Scan for the cell matching the given text and deliver its (x, y) coordinate at center. 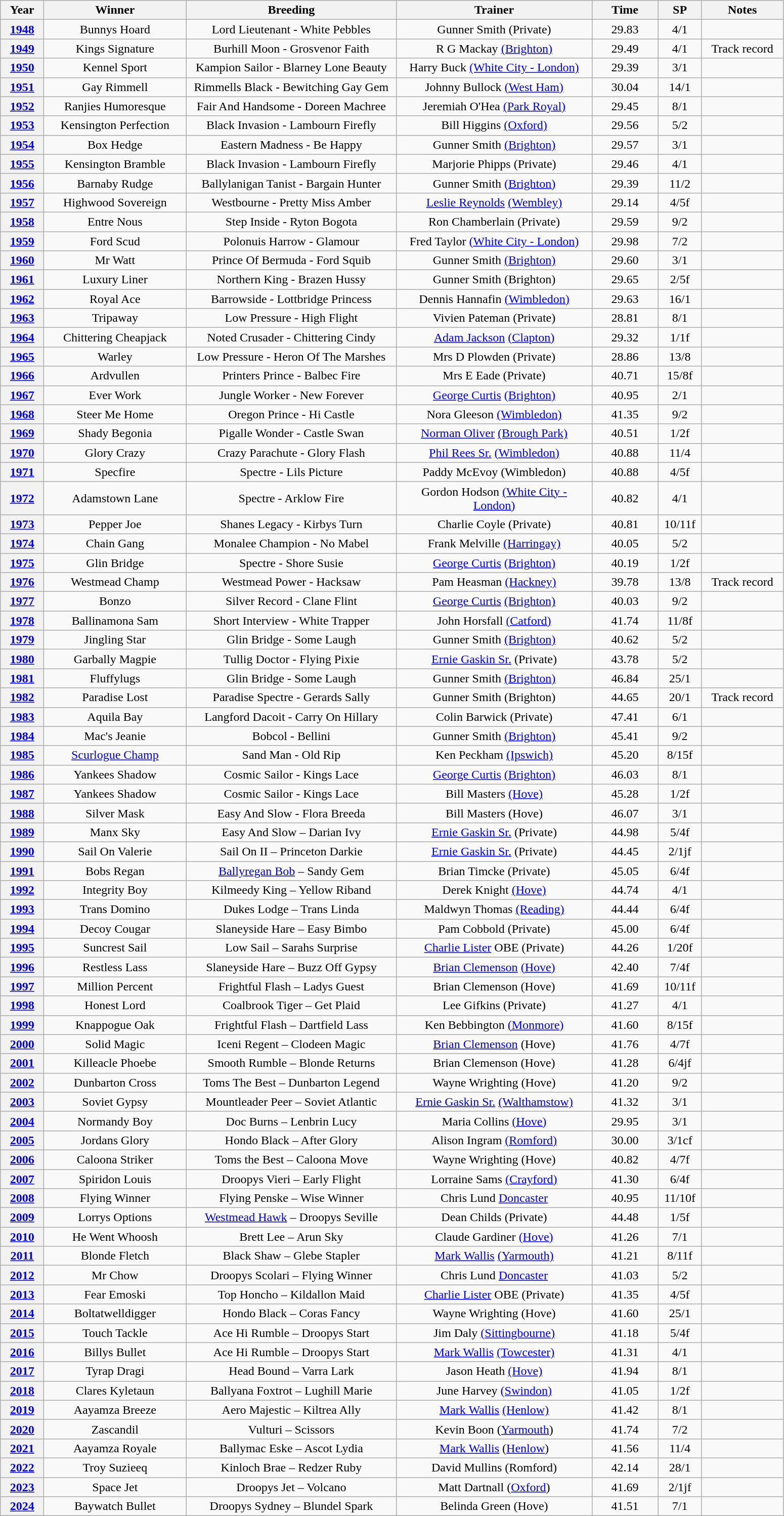
1986 (22, 774)
Westmead Power - Hacksaw (291, 582)
Pam Heasman (Hackney) (494, 582)
45.41 (625, 736)
Ardvullen (115, 376)
40.81 (625, 524)
20/1 (680, 698)
41.05 (625, 1391)
44.98 (625, 832)
Fluffylugs (115, 678)
1/20f (680, 948)
Hondo Black – Coras Fancy (291, 1314)
44.44 (625, 909)
2008 (22, 1198)
7/4f (680, 967)
Entre Nous (115, 222)
28/1 (680, 1467)
Glory Crazy (115, 453)
Aayamza Royale (115, 1448)
Polonuis Harrow - Glamour (291, 241)
1951 (22, 87)
1952 (22, 106)
Restless Lass (115, 967)
1979 (22, 640)
Mac's Jeanie (115, 736)
1973 (22, 524)
Hondo Black – After Glory (291, 1140)
1950 (22, 68)
He Went Whoosh (115, 1237)
Clares Kyletaun (115, 1391)
Mr Chow (115, 1275)
Coalbrook Tiger – Get Plaid (291, 1006)
40.03 (625, 601)
41.51 (625, 1506)
29.98 (625, 241)
Jason Heath (Hove) (494, 1371)
Oregon Prince - Hi Castle (291, 414)
Low Pressure - High Flight (291, 318)
Soviet Gypsy (115, 1102)
29.46 (625, 164)
Vulturi – Scissors (291, 1429)
Baywatch Bullet (115, 1506)
1977 (22, 601)
1959 (22, 241)
1955 (22, 164)
29.60 (625, 261)
Chain Gang (115, 543)
Integrity Boy (115, 890)
41.18 (625, 1333)
Tullig Doctor - Flying Pixie (291, 659)
1966 (22, 376)
Manx Sky (115, 832)
Fred Taylor (White City - London) (494, 241)
Kevin Boon (Yarmouth) (494, 1429)
40.62 (625, 640)
Droopys Vieri – Early Flight (291, 1179)
2005 (22, 1140)
Johnny Bullock (West Ham) (494, 87)
Bill Higgins (Oxford) (494, 125)
Droopys Sydney – Blundel Spark (291, 1506)
2017 (22, 1371)
Luxury Liner (115, 280)
Jingling Star (115, 640)
Easy And Slow - Flora Breeda (291, 813)
Box Hedge (115, 145)
Mr Watt (115, 261)
Ballymac Eske – Ascot Lydia (291, 1448)
Winner (115, 10)
41.42 (625, 1410)
Dennis Hannafin (Wimbledon) (494, 299)
Alison Ingram (Romford) (494, 1140)
1980 (22, 659)
Suncrest Sail (115, 948)
Leslie Reynolds (Wembley) (494, 202)
41.76 (625, 1044)
Marjorie Phipps (Private) (494, 164)
Maldwyn Thomas (Reading) (494, 909)
Aero Majestic – Kiltrea Ally (291, 1410)
Droopys Jet – Volcano (291, 1487)
Bunnys Hoard (115, 29)
41.26 (625, 1237)
Black Shaw – Glebe Stapler (291, 1256)
Head Bound – Varra Lark (291, 1371)
Spectre - Shore Susie (291, 563)
45.00 (625, 929)
44.45 (625, 851)
1948 (22, 29)
Eastern Madness - Be Happy (291, 145)
2023 (22, 1487)
Slaneyside Hare – Easy Bimbo (291, 929)
46.03 (625, 774)
1972 (22, 498)
Top Honcho – Kildallon Maid (291, 1294)
Dunbarton Cross (115, 1082)
Northern King - Brazen Hussy (291, 280)
Highwood Sovereign (115, 202)
Monalee Champion - No Mabel (291, 543)
1958 (22, 222)
1998 (22, 1006)
2010 (22, 1237)
Sail On Valerie (115, 851)
1954 (22, 145)
Zascandil (115, 1429)
Fair And Handsome - Doreen Machree (291, 106)
Step Inside - Ryton Bogota (291, 222)
29.49 (625, 49)
Burhill Moon - Grosvenor Faith (291, 49)
Derek Knight (Hove) (494, 890)
41.32 (625, 1102)
Time (625, 10)
Vivien Pateman (Private) (494, 318)
40.05 (625, 543)
Dukes Lodge – Trans Linda (291, 909)
2004 (22, 1121)
Lorrys Options (115, 1218)
1995 (22, 948)
11/2 (680, 183)
1990 (22, 851)
Lord Lieutenant - White Pebbles (291, 29)
Kilmeedy King – Yellow Riband (291, 890)
2020 (22, 1429)
29.14 (625, 202)
Mark Wallis (Towcester) (494, 1352)
Spiridon Louis (115, 1179)
Jim Daly (Sittingbourne) (494, 1333)
John Horsfall (Catford) (494, 621)
2013 (22, 1294)
Paradise Lost (115, 698)
1996 (22, 967)
David Mullins (Romford) (494, 1467)
2021 (22, 1448)
2019 (22, 1410)
Sail On II – Princeton Darkie (291, 851)
2018 (22, 1391)
Gunner Smith (Private) (494, 29)
1971 (22, 472)
1961 (22, 280)
41.31 (625, 1352)
1965 (22, 357)
Jungle Worker - New Forever (291, 395)
Flying Penske – Wise Winner (291, 1198)
Short Interview - White Trapper (291, 621)
45.05 (625, 871)
Phil Rees Sr. (Wimbledon) (494, 453)
Printers Prince - Balbec Fire (291, 376)
40.71 (625, 376)
2022 (22, 1467)
Kings Signature (115, 49)
Frightful Flash – Dartfield Lass (291, 1025)
Paddy McEvoy (Wimbledon) (494, 472)
28.81 (625, 318)
Tyrap Dragi (115, 1371)
June Harvey (Swindon) (494, 1391)
1953 (22, 125)
30.04 (625, 87)
1984 (22, 736)
44.74 (625, 890)
Crazy Parachute - Glory Flash (291, 453)
2024 (22, 1506)
1960 (22, 261)
Troy Suzieeq (115, 1467)
28.86 (625, 357)
Pigalle Wonder - Castle Swan (291, 434)
2001 (22, 1063)
1968 (22, 414)
Lee Gifkins (Private) (494, 1006)
30.00 (625, 1140)
1949 (22, 49)
Boltatwelldigger (115, 1314)
Solid Magic (115, 1044)
1964 (22, 337)
Gordon Hodson (White City - London) (494, 498)
Low Sail – Sarahs Surprise (291, 948)
11/8f (680, 621)
1957 (22, 202)
Frank Melville (Harringay) (494, 543)
Ford Scud (115, 241)
Rimmells Black - Bewitching Gay Gem (291, 87)
2015 (22, 1333)
Ranjies Humoresque (115, 106)
2014 (22, 1314)
Ken Peckham (Ipswich) (494, 755)
Caloona Striker (115, 1159)
29.56 (625, 125)
Matt Dartnall (Oxford) (494, 1487)
Kampion Sailor - Blarney Lone Beauty (291, 68)
Silver Record - Clane Flint (291, 601)
Smooth Rumble – Blonde Returns (291, 1063)
Prince Of Bermuda - Ford Squib (291, 261)
Notes (743, 10)
40.51 (625, 434)
1963 (22, 318)
Bobs Regan (115, 871)
1970 (22, 453)
Belinda Green (Hove) (494, 1506)
Aayamza Breeze (115, 1410)
Easy And Slow – Darian Ivy (291, 832)
42.40 (625, 967)
41.30 (625, 1179)
Kensington Perfection (115, 125)
Normandy Boy (115, 1121)
45.20 (625, 755)
Chittering Cheapjack (115, 337)
29.95 (625, 1121)
Spectre - Lils Picture (291, 472)
41.20 (625, 1082)
Mrs E Eade (Private) (494, 376)
Ballinamona Sam (115, 621)
Trans Domino (115, 909)
2000 (22, 1044)
Barnaby Rudge (115, 183)
Mountleader Peer – Soviet Atlantic (291, 1102)
Mrs D Plowden (Private) (494, 357)
1982 (22, 698)
Billys Bullet (115, 1352)
Westbourne - Pretty Miss Amber (291, 202)
Specfire (115, 472)
Pam Cobbold (Private) (494, 929)
Noted Crusader - Chittering Cindy (291, 337)
Kennel Sport (115, 68)
Warley (115, 357)
Toms the Best – Caloona Move (291, 1159)
Brian Timcke (Private) (494, 871)
Scurlogue Champ (115, 755)
Bobcol - Bellini (291, 736)
1987 (22, 794)
41.56 (625, 1448)
2007 (22, 1179)
Colin Barwick (Private) (494, 717)
Ever Work (115, 395)
29.63 (625, 299)
Royal Ace (115, 299)
Low Pressure - Heron Of The Marshes (291, 357)
Bonzo (115, 601)
Jordans Glory (115, 1140)
Kinloch Brae – Redzer Ruby (291, 1467)
Spectre - Arklow Fire (291, 498)
1975 (22, 563)
1956 (22, 183)
15/8f (680, 376)
1969 (22, 434)
Ernie Gaskin Sr. (Walthamstow) (494, 1102)
Ken Bebbington (Monmore) (494, 1025)
Silver Mask (115, 813)
40.19 (625, 563)
Frightful Flash – Ladys Guest (291, 986)
Iceni Regent – Clodeen Magic (291, 1044)
Westmead Champ (115, 582)
29.32 (625, 337)
2/5f (680, 280)
Year (22, 10)
Langford Dacoit - Carry On Hillary (291, 717)
2002 (22, 1082)
Sand Man - Old Rip (291, 755)
Westmead Hawk – Droopys Seville (291, 1218)
41.27 (625, 1006)
Fear Emoski (115, 1294)
1991 (22, 871)
2006 (22, 1159)
2011 (22, 1256)
Breeding (291, 10)
43.78 (625, 659)
R G Mackay (Brighton) (494, 49)
Norman Oliver (Brough Park) (494, 434)
Trainer (494, 10)
Adamstown Lane (115, 498)
42.14 (625, 1467)
29.59 (625, 222)
2016 (22, 1352)
Harry Buck (White City - London) (494, 68)
Shady Begonia (115, 434)
Toms The Best – Dunbarton Legend (291, 1082)
3/1cf (680, 1140)
Ballyregan Bob – Sandy Gem (291, 871)
1/1f (680, 337)
1981 (22, 678)
29.57 (625, 145)
Decoy Cougar (115, 929)
41.28 (625, 1063)
Maria Collins (Hove) (494, 1121)
Nora Gleeson (Wimbledon) (494, 414)
14/1 (680, 87)
Touch Tackle (115, 1333)
Kensington Bramble (115, 164)
29.65 (625, 280)
1978 (22, 621)
1962 (22, 299)
2012 (22, 1275)
29.83 (625, 29)
16/1 (680, 299)
1989 (22, 832)
Ron Chamberlain (Private) (494, 222)
Gay Rimmell (115, 87)
Paradise Spectre - Gerards Sally (291, 698)
Honest Lord (115, 1006)
1976 (22, 582)
Lorraine Sams (Crayford) (494, 1179)
39.78 (625, 582)
44.65 (625, 698)
Droopys Scolari – Flying Winner (291, 1275)
Shanes Legacy - Kirbys Turn (291, 524)
Ballyana Foxtrot – Lughill Marie (291, 1391)
41.21 (625, 1256)
46.07 (625, 813)
1997 (22, 986)
41.03 (625, 1275)
Dean Childs (Private) (494, 1218)
44.26 (625, 948)
11/10f (680, 1198)
2/1 (680, 395)
1967 (22, 395)
Jeremiah O'Hea (Park Royal) (494, 106)
6/4jf (680, 1063)
Aquila Bay (115, 717)
SP (680, 10)
6/1 (680, 717)
Glin Bridge (115, 563)
Adam Jackson (Clapton) (494, 337)
Garbally Magpie (115, 659)
47.41 (625, 717)
Slaneyside Hare – Buzz Off Gypsy (291, 967)
8/11f (680, 1256)
1983 (22, 717)
Blonde Fletch (115, 1256)
1992 (22, 890)
Killeacle Phoebe (115, 1063)
2003 (22, 1102)
Pepper Joe (115, 524)
41.94 (625, 1371)
44.48 (625, 1218)
Steer Me Home (115, 414)
45.28 (625, 794)
1994 (22, 929)
1974 (22, 543)
Brett Lee – Arun Sky (291, 1237)
Claude Gardiner (Hove) (494, 1237)
Charlie Coyle (Private) (494, 524)
1993 (22, 909)
1999 (22, 1025)
Tripaway (115, 318)
1988 (22, 813)
46.84 (625, 678)
1/5f (680, 1218)
Space Jet (115, 1487)
Knappogue Oak (115, 1025)
Million Percent (115, 986)
Mark Wallis (Yarmouth) (494, 1256)
29.45 (625, 106)
Ballylanigan Tanist - Bargain Hunter (291, 183)
2009 (22, 1218)
Doc Burns – Lenbrin Lucy (291, 1121)
1985 (22, 755)
Barrowside - Lottbridge Princess (291, 299)
Flying Winner (115, 1198)
